Find where the given text appears and provide that cell's center as (X, Y) coordinate. 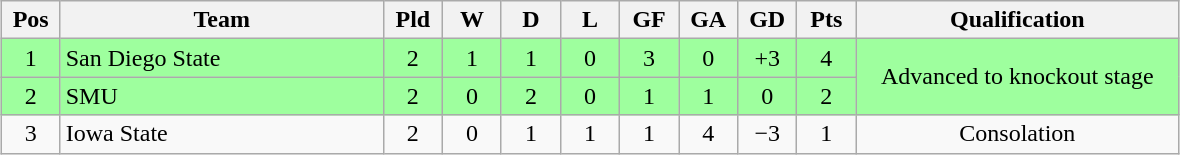
GD (768, 20)
+3 (768, 58)
L (590, 20)
Iowa State (222, 134)
D (530, 20)
Qualification (1018, 20)
GF (650, 20)
San Diego State (222, 58)
Consolation (1018, 134)
Advanced to knockout stage (1018, 77)
W (472, 20)
Pld (412, 20)
GA (708, 20)
Pts (826, 20)
SMU (222, 96)
−3 (768, 134)
Pos (30, 20)
Team (222, 20)
